Search for the cell housing the specified text and yield its [x, y] center coordinate. 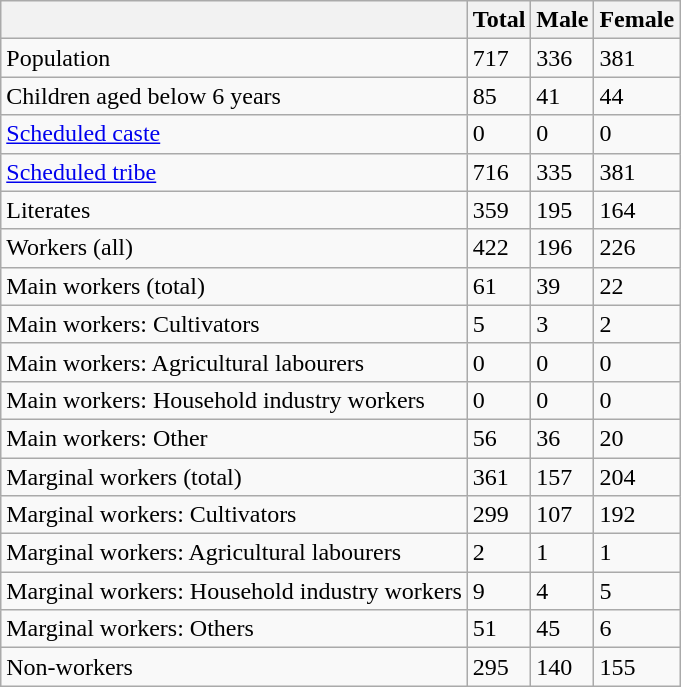
226 [637, 248]
Female [637, 20]
204 [637, 477]
299 [499, 515]
336 [562, 58]
Main workers: Other [234, 438]
Marginal workers: Cultivators [234, 515]
Scheduled tribe [234, 172]
Marginal workers (total) [234, 477]
Marginal workers: Household industry workers [234, 591]
Children aged below 6 years [234, 96]
85 [499, 96]
Workers (all) [234, 248]
Scheduled caste [234, 134]
196 [562, 248]
192 [637, 515]
716 [499, 172]
Main workers: Agricultural labourers [234, 362]
45 [562, 629]
Total [499, 20]
107 [562, 515]
155 [637, 667]
36 [562, 438]
717 [499, 58]
Main workers: Cultivators [234, 324]
Literates [234, 210]
359 [499, 210]
422 [499, 248]
295 [499, 667]
6 [637, 629]
Non-workers [234, 667]
4 [562, 591]
164 [637, 210]
3 [562, 324]
41 [562, 96]
335 [562, 172]
195 [562, 210]
22 [637, 286]
9 [499, 591]
157 [562, 477]
Population [234, 58]
Main workers (total) [234, 286]
Marginal workers: Others [234, 629]
Main workers: Household industry workers [234, 400]
56 [499, 438]
61 [499, 286]
Marginal workers: Agricultural labourers [234, 553]
20 [637, 438]
140 [562, 667]
51 [499, 629]
Male [562, 20]
44 [637, 96]
361 [499, 477]
39 [562, 286]
